Output the [X, Y] coordinate of the center of the cell containing the given text.  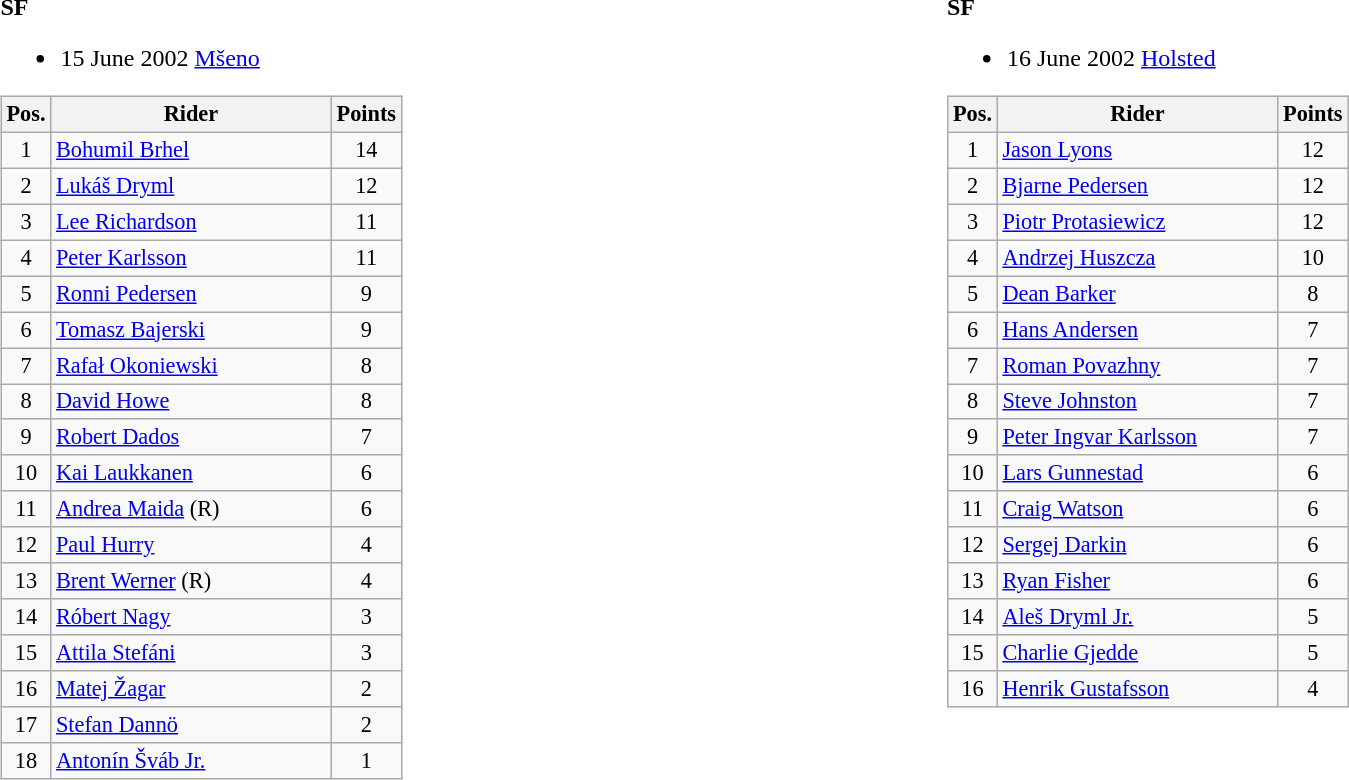
Hans Andersen [1137, 330]
Lars Gunnestad [1137, 473]
Jason Lyons [1137, 150]
David Howe [191, 402]
Peter Ingvar Karlsson [1137, 437]
Craig Watson [1137, 509]
Robert Dados [191, 437]
Stefan Dannö [191, 725]
Róbert Nagy [191, 617]
Antonín Šváb Jr. [191, 761]
Attila Stefáni [191, 653]
Paul Hurry [191, 545]
Dean Barker [1137, 294]
17 [26, 725]
Ryan Fisher [1137, 581]
Lukáš Dryml [191, 186]
Bohumil Brhel [191, 150]
Tomasz Bajerski [191, 330]
18 [26, 761]
Ronni Pedersen [191, 294]
Charlie Gjedde [1137, 653]
Rafał Okoniewski [191, 366]
Henrik Gustafsson [1137, 689]
Peter Karlsson [191, 258]
Aleš Dryml Jr. [1137, 617]
Kai Laukkanen [191, 473]
Lee Richardson [191, 222]
Bjarne Pedersen [1137, 186]
Piotr Protasiewicz [1137, 222]
Brent Werner (R) [191, 581]
Andrea Maida (R) [191, 509]
Matej Žagar [191, 689]
Andrzej Huszcza [1137, 258]
Roman Povazhny [1137, 366]
Steve Johnston [1137, 402]
Sergej Darkin [1137, 545]
